Output the (x, y) coordinate of the center of the cell containing the given text.  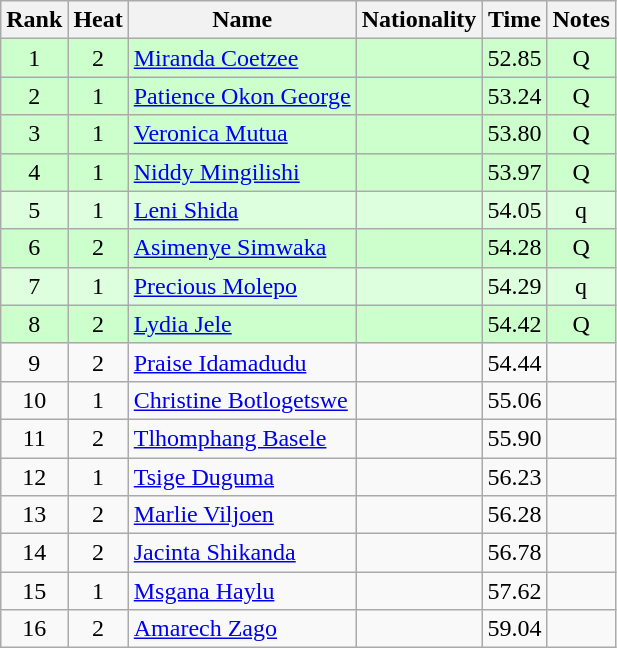
4 (34, 172)
10 (34, 400)
13 (34, 515)
11 (34, 438)
Veronica Mutua (242, 134)
14 (34, 553)
Praise Idamadudu (242, 362)
Leni Shida (242, 210)
Jacinta Shikanda (242, 553)
54.44 (514, 362)
7 (34, 286)
Heat (98, 20)
Christine Botlogetswe (242, 400)
52.85 (514, 58)
54.28 (514, 248)
55.06 (514, 400)
Miranda Coetzee (242, 58)
54.42 (514, 324)
Niddy Mingilishi (242, 172)
5 (34, 210)
8 (34, 324)
Amarech Zago (242, 629)
55.90 (514, 438)
57.62 (514, 591)
12 (34, 477)
Msgana Haylu (242, 591)
3 (34, 134)
Notes (581, 20)
56.78 (514, 553)
9 (34, 362)
Nationality (419, 20)
Tlhomphang Basele (242, 438)
Patience Okon George (242, 96)
53.80 (514, 134)
56.28 (514, 515)
54.05 (514, 210)
Name (242, 20)
56.23 (514, 477)
6 (34, 248)
Marlie Viljoen (242, 515)
16 (34, 629)
59.04 (514, 629)
54.29 (514, 286)
53.24 (514, 96)
Time (514, 20)
Lydia Jele (242, 324)
15 (34, 591)
53.97 (514, 172)
Asimenye Simwaka (242, 248)
Rank (34, 20)
Precious Molepo (242, 286)
Tsige Duguma (242, 477)
